For the text-containing cell, return its midpoint in [X, Y] coordinate format. 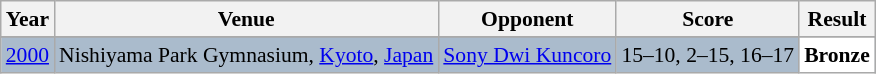
Nishiyama Park Gymnasium, Kyoto, Japan [246, 55]
Year [28, 19]
Score [708, 19]
2000 [28, 55]
Venue [246, 19]
Result [837, 19]
15–10, 2–15, 16–17 [708, 55]
Bronze [837, 55]
Sony Dwi Kuncoro [527, 55]
Opponent [527, 19]
